Find where the given text appears and provide that cell's center as [x, y] coordinate. 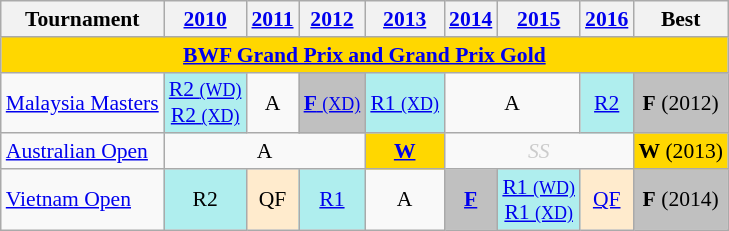
2012 [332, 19]
R1 (XD) [404, 102]
Best [680, 19]
2015 [538, 19]
2011 [272, 19]
F (2014) [680, 200]
2010 [206, 19]
BWF Grand Prix and Grand Prix Gold [364, 55]
W [404, 152]
R1 [332, 200]
F [470, 200]
Malaysia Masters [82, 102]
2014 [470, 19]
SS [538, 152]
F (XD) [332, 102]
Australian Open [82, 152]
F (2012) [680, 102]
2016 [606, 19]
R2 (WD) R2 (XD) [206, 102]
R1 (WD) R1 (XD) [538, 200]
2013 [404, 19]
Tournament [82, 19]
W (2013) [680, 152]
Vietnam Open [82, 200]
